Capture the cell that displays the provided text and extract its (x, y) central coordinate. 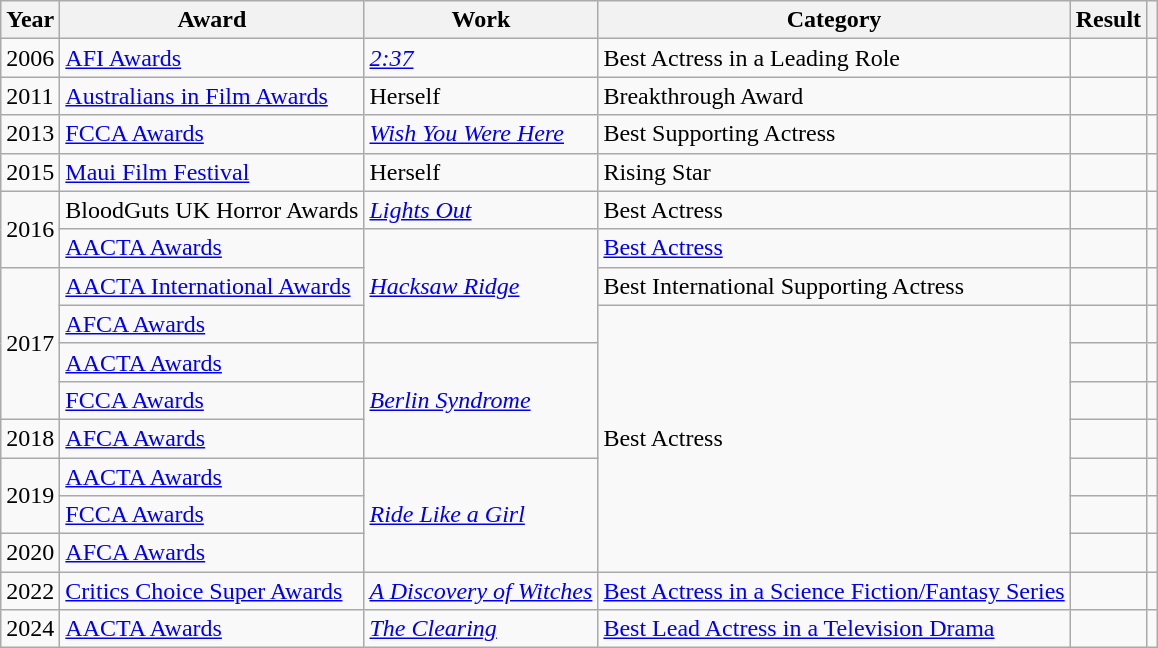
Category (834, 20)
2019 (30, 496)
Wish You Were Here (481, 134)
Rising Star (834, 172)
Best Supporting Actress (834, 134)
Best International Supporting Actress (834, 286)
Work (481, 20)
2:37 (481, 58)
Australians in Film Awards (212, 96)
2018 (30, 438)
Year (30, 20)
Lights Out (481, 210)
2011 (30, 96)
2024 (30, 629)
Best Lead Actress in a Television Drama (834, 629)
Result (1108, 20)
A Discovery of Witches (481, 591)
2013 (30, 134)
Berlin Syndrome (481, 400)
2020 (30, 553)
2006 (30, 58)
AFI Awards (212, 58)
Award (212, 20)
The Clearing (481, 629)
BloodGuts UK Horror Awards (212, 210)
2016 (30, 229)
Breakthrough Award (834, 96)
Maui Film Festival (212, 172)
Ride Like a Girl (481, 515)
2017 (30, 343)
Critics Choice Super Awards (212, 591)
2015 (30, 172)
Best Actress in a Science Fiction/Fantasy Series (834, 591)
Hacksaw Ridge (481, 286)
AACTA International Awards (212, 286)
2022 (30, 591)
Best Actress in a Leading Role (834, 58)
